Locate the cell with the specified text and output its (x, y) center coordinate. 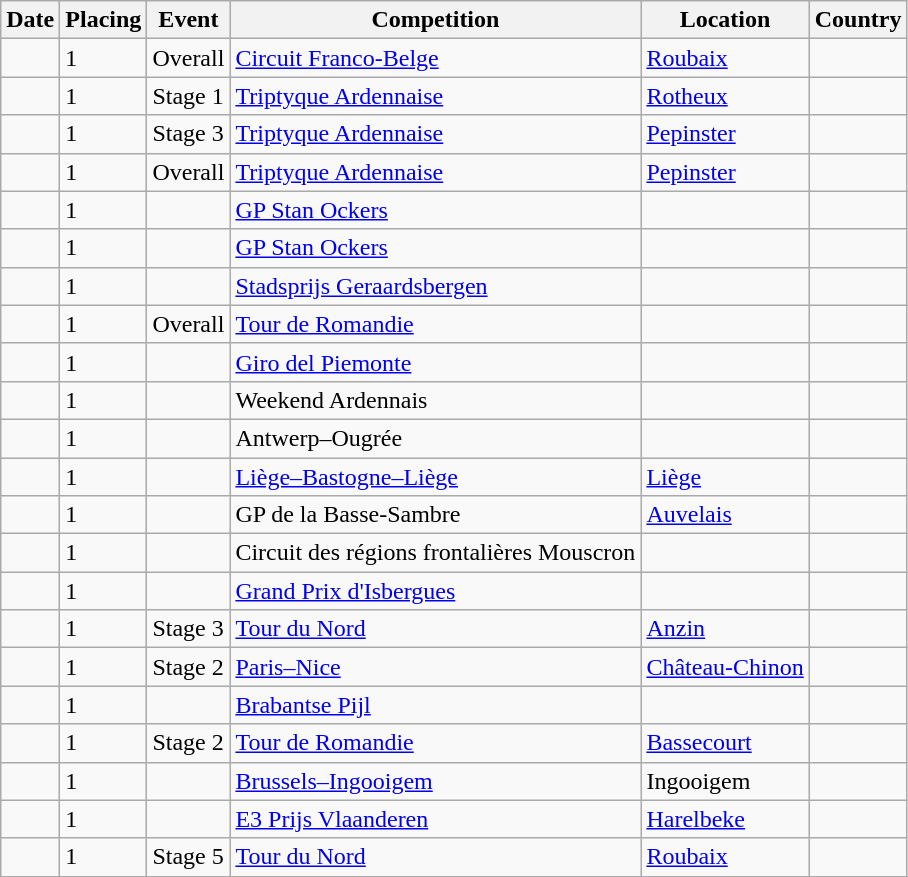
GP de la Basse-Sambre (436, 515)
Paris–Nice (436, 667)
Ingooigem (725, 781)
Antwerp–Ougrée (436, 438)
E3 Prijs Vlaanderen (436, 819)
Event (188, 20)
Brussels–Ingooigem (436, 781)
Circuit des régions frontalières Mouscron (436, 553)
Grand Prix d'Isbergues (436, 591)
Anzin (725, 629)
Stadsprijs Geraardsbergen (436, 286)
Circuit Franco-Belge (436, 58)
Stage 5 (188, 857)
Château-Chinon (725, 667)
Weekend Ardennais (436, 400)
Bassecourt (725, 743)
Location (725, 20)
Liège (725, 477)
Stage 1 (188, 96)
Date (30, 20)
Harelbeke (725, 819)
Giro del Piemonte (436, 362)
Competition (436, 20)
Brabantse Pijl (436, 705)
Auvelais (725, 515)
Rotheux (725, 96)
Placing (104, 20)
Liège–Bastogne–Liège (436, 477)
Country (858, 20)
